Find where the given text appears and provide that cell's center as [X, Y] coordinate. 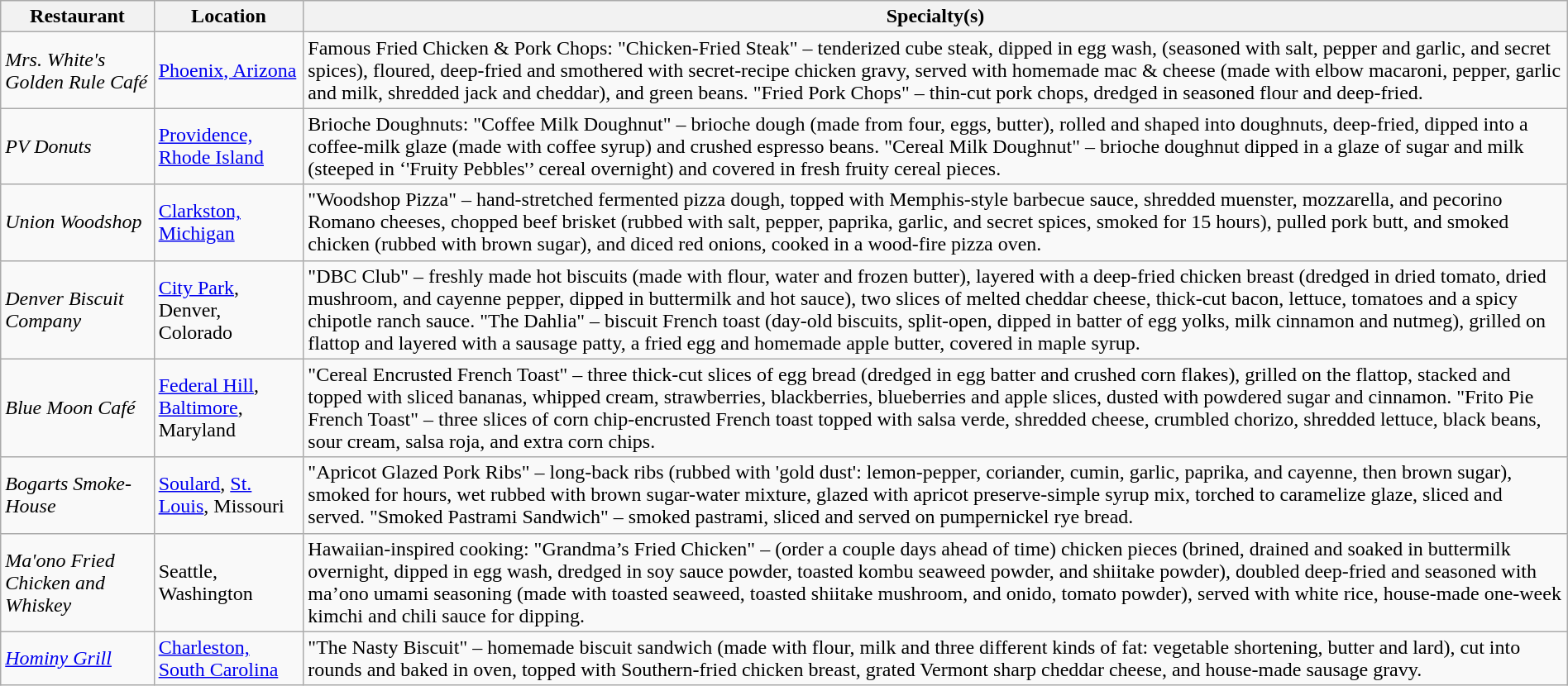
Specialty(s) [935, 17]
Clarkston, Michigan [228, 222]
Union Woodshop [78, 222]
Phoenix, Arizona [228, 70]
Location [228, 17]
Denver Biscuit Company [78, 309]
Seattle, Washington [228, 582]
Ma'ono Fried Chicken and Whiskey [78, 582]
Soulard, St. Louis, Missouri [228, 495]
Hominy Grill [78, 658]
Charleston, South Carolina [228, 658]
PV Donuts [78, 146]
Restaurant [78, 17]
City Park, Denver, Colorado [228, 309]
Federal Hill, Baltimore, Maryland [228, 408]
Bogarts Smoke-House [78, 495]
Providence, Rhode Island [228, 146]
Mrs. White's Golden Rule Café [78, 70]
Blue Moon Café [78, 408]
